For the text-containing cell, return its midpoint in (x, y) coordinate format. 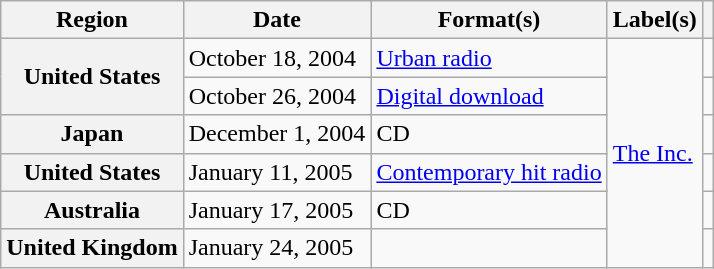
Digital download (489, 96)
Date (277, 20)
January 11, 2005 (277, 172)
Format(s) (489, 20)
January 17, 2005 (277, 210)
United Kingdom (92, 248)
December 1, 2004 (277, 134)
Label(s) (654, 20)
Region (92, 20)
Contemporary hit radio (489, 172)
The Inc. (654, 153)
Urban radio (489, 58)
Australia (92, 210)
January 24, 2005 (277, 248)
October 26, 2004 (277, 96)
Japan (92, 134)
October 18, 2004 (277, 58)
